Locate the cell with the specified text and output its [X, Y] center coordinate. 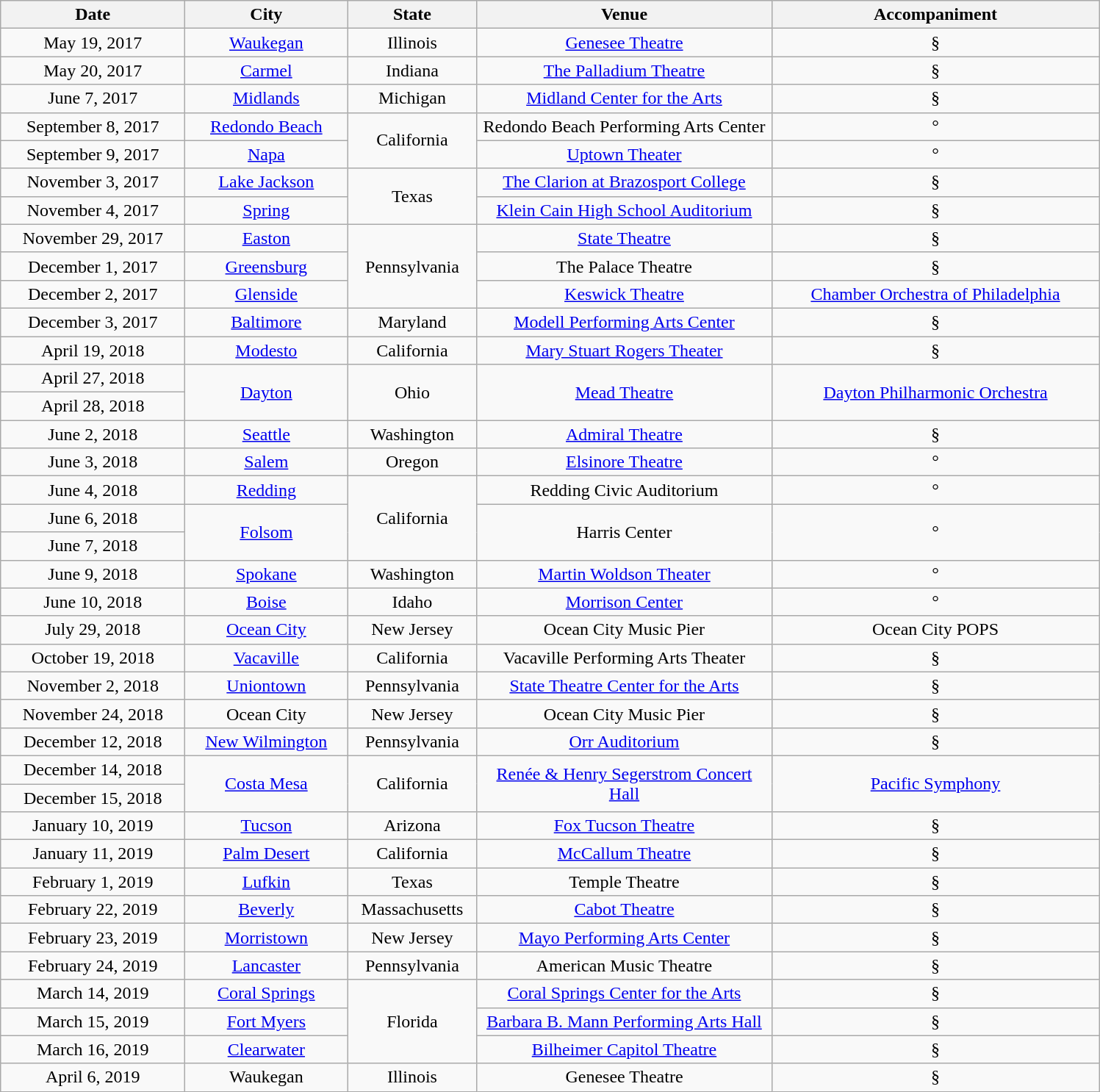
June 9, 2018 [93, 574]
Costa Mesa [266, 783]
Oregon [412, 462]
March 16, 2019 [93, 1049]
Napa [266, 154]
Keswick Theatre [625, 294]
February 24, 2019 [93, 966]
Modell Performing Arts Center [625, 322]
Ocean City POPS [935, 630]
State Theatre [625, 238]
Coral Springs [266, 994]
Massachusetts [412, 910]
Beverly [266, 910]
June 7, 2017 [93, 98]
Redding [266, 490]
December 12, 2018 [93, 741]
Dayton Philharmonic Orchestra [935, 392]
Greensburg [266, 266]
Accompaniment [935, 15]
City [266, 15]
The Palladium Theatre [625, 71]
Michigan [412, 98]
Folsom [266, 532]
December 1, 2017 [93, 266]
Easton [266, 238]
Bilheimer Capitol Theatre [625, 1049]
May 19, 2017 [93, 43]
Morristown [266, 938]
November 2, 2018 [93, 686]
February 1, 2019 [93, 882]
January 11, 2019 [93, 854]
January 10, 2019 [93, 826]
Indiana [412, 71]
March 15, 2019 [93, 1021]
November 29, 2017 [93, 238]
Vacaville Performing Arts Theater [625, 658]
Morrison Center [625, 602]
Cabot Theatre [625, 910]
The Palace Theatre [625, 266]
Mayo Performing Arts Center [625, 938]
September 8, 2017 [93, 126]
April 6, 2019 [93, 1077]
April 19, 2018 [93, 351]
Orr Auditorium [625, 741]
Lufkin [266, 882]
December 2, 2017 [93, 294]
May 20, 2017 [93, 71]
Harris Center [625, 532]
Salem [266, 462]
July 29, 2018 [93, 630]
Maryland [412, 322]
Arizona [412, 826]
Modesto [266, 351]
Temple Theatre [625, 882]
Renée & Henry Segerstrom Concert Hall [625, 783]
The Clarion at Brazosport College [625, 182]
Martin Woldson Theater [625, 574]
Midlands [266, 98]
Clearwater [266, 1049]
Lake Jackson [266, 182]
Florida [412, 1021]
Klein Cain High School Auditorium [625, 210]
November 4, 2017 [93, 210]
Uniontown [266, 686]
December 3, 2017 [93, 322]
New Wilmington [266, 741]
June 10, 2018 [93, 602]
State [412, 15]
November 24, 2018 [93, 714]
February 22, 2019 [93, 910]
Baltimore [266, 322]
April 28, 2018 [93, 406]
Vacaville [266, 658]
Fox Tucson Theatre [625, 826]
October 19, 2018 [93, 658]
Midland Center for the Arts [625, 98]
McCallum Theatre [625, 854]
September 9, 2017 [93, 154]
June 4, 2018 [93, 490]
June 3, 2018 [93, 462]
Venue [625, 15]
November 3, 2017 [93, 182]
Redding Civic Auditorium [625, 490]
June 2, 2018 [93, 434]
Ohio [412, 392]
June 7, 2018 [93, 546]
Dayton [266, 392]
Lancaster [266, 966]
State Theatre Center for the Arts [625, 686]
December 14, 2018 [93, 769]
Fort Myers [266, 1021]
Seattle [266, 434]
Date [93, 15]
April 27, 2018 [93, 378]
Mary Stuart Rogers Theater [625, 351]
Pacific Symphony [935, 783]
Admiral Theatre [625, 434]
Tucson [266, 826]
Spring [266, 210]
Idaho [412, 602]
Palm Desert [266, 854]
February 23, 2019 [93, 938]
Glenside [266, 294]
Spokane [266, 574]
Redondo Beach Performing Arts Center [625, 126]
Boise [266, 602]
June 6, 2018 [93, 518]
Barbara B. Mann Performing Arts Hall [625, 1021]
Redondo Beach [266, 126]
Mead Theatre [625, 392]
March 14, 2019 [93, 994]
December 15, 2018 [93, 797]
Carmel [266, 71]
American Music Theatre [625, 966]
Uptown Theater [625, 154]
Elsinore Theatre [625, 462]
Coral Springs Center for the Arts [625, 994]
Chamber Orchestra of Philadelphia [935, 294]
